Capture the cell that displays the provided text and extract its (X, Y) central coordinate. 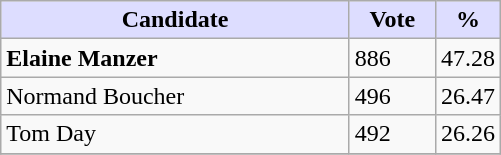
492 (392, 134)
47.28 (468, 58)
Normand Boucher (176, 96)
Elaine Manzer (176, 58)
% (468, 20)
Candidate (176, 20)
Tom Day (176, 134)
886 (392, 58)
26.47 (468, 96)
26.26 (468, 134)
Vote (392, 20)
496 (392, 96)
